Identify which cell holds the provided text, then report its (x, y) central coordinate. 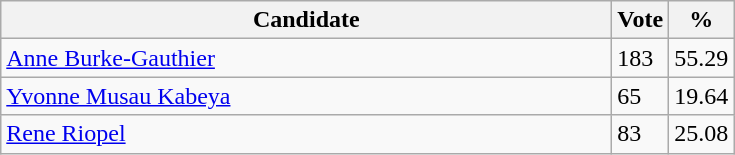
55.29 (702, 58)
83 (640, 134)
Anne Burke-Gauthier (306, 58)
Candidate (306, 20)
65 (640, 96)
19.64 (702, 96)
183 (640, 58)
Vote (640, 20)
25.08 (702, 134)
Yvonne Musau Kabeya (306, 96)
% (702, 20)
Rene Riopel (306, 134)
